Scan for the cell matching the given text and deliver its [X, Y] coordinate at center. 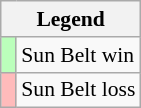
Legend [71, 19]
Sun Belt loss [78, 90]
Sun Belt win [78, 55]
